For the text-containing cell, return its midpoint in (x, y) coordinate format. 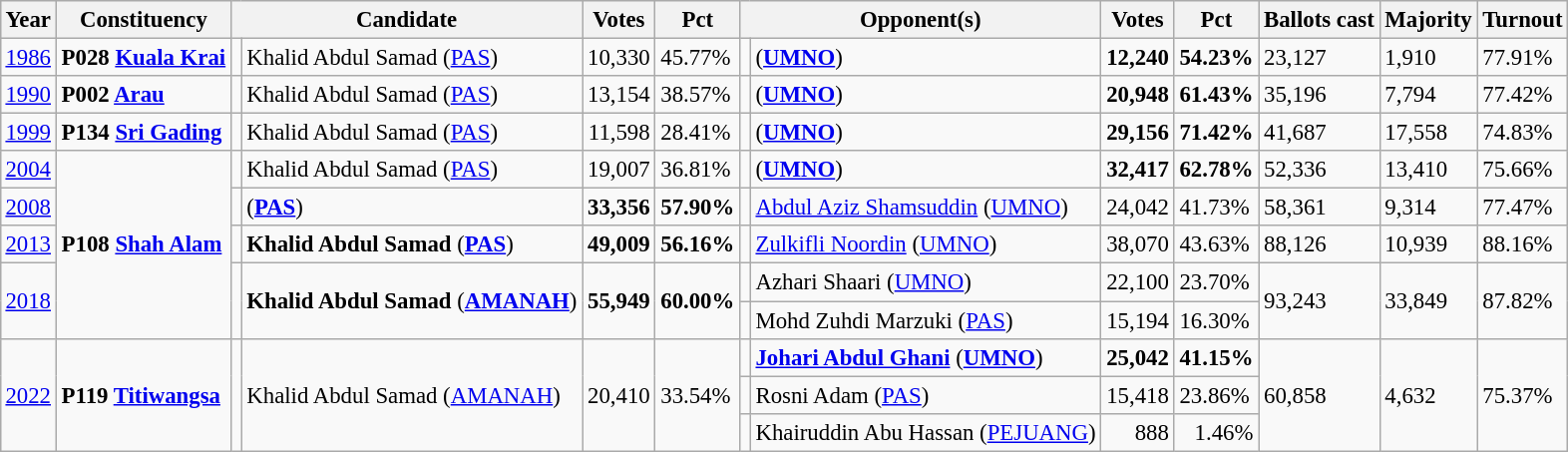
13,154 (618, 95)
29,156 (1137, 133)
Azhari Shaari (UMNO) (926, 282)
Turnout (1522, 20)
58,361 (1319, 208)
(PAS) (412, 208)
24,042 (1137, 208)
Mohd Zuhdi Marzuki (PAS) (926, 320)
888 (1137, 432)
Johari Abdul Ghani (UMNO) (926, 357)
77.47% (1522, 208)
P028 Kuala Krai (144, 57)
62.78% (1217, 170)
41.73% (1217, 208)
15,418 (1137, 395)
35,196 (1319, 95)
16.30% (1217, 320)
87.82% (1522, 301)
38.57% (698, 95)
56.16% (698, 244)
P119 Titiwangsa (144, 395)
88,126 (1319, 244)
1,910 (1428, 57)
77.42% (1522, 95)
32,417 (1137, 170)
Ballots cast (1319, 20)
41,687 (1319, 133)
33,356 (618, 208)
55,949 (618, 301)
15,194 (1137, 320)
57.90% (698, 208)
74.83% (1522, 133)
45.77% (698, 57)
P108 Shah Alam (144, 244)
36.81% (698, 170)
77.91% (1522, 57)
17,558 (1428, 133)
12,240 (1137, 57)
54.23% (1217, 57)
60,858 (1319, 395)
20,410 (618, 395)
Rosni Adam (PAS) (926, 395)
P134 Sri Gading (144, 133)
71.42% (1217, 133)
1.46% (1217, 432)
P002 Arau (144, 95)
Candidate (406, 20)
28.41% (698, 133)
4,632 (1428, 395)
13,410 (1428, 170)
1990 (28, 95)
1986 (28, 57)
23.86% (1217, 395)
2008 (28, 208)
23,127 (1319, 57)
43.63% (1217, 244)
2022 (28, 395)
33,849 (1428, 301)
25,042 (1137, 357)
Opponent(s) (921, 20)
10,330 (618, 57)
2013 (28, 244)
33.54% (698, 395)
Year (28, 20)
9,314 (1428, 208)
Abdul Aziz Shamsuddin (UMNO) (926, 208)
2018 (28, 301)
49,009 (618, 244)
1999 (28, 133)
Zulkifli Noordin (UMNO) (926, 244)
93,243 (1319, 301)
60.00% (698, 301)
52,336 (1319, 170)
20,948 (1137, 95)
41.15% (1217, 357)
Khairuddin Abu Hassan (PEJUANG) (926, 432)
22,100 (1137, 282)
23.70% (1217, 282)
75.37% (1522, 395)
61.43% (1217, 95)
10,939 (1428, 244)
Majority (1428, 20)
Constituency (144, 20)
7,794 (1428, 95)
19,007 (618, 170)
88.16% (1522, 244)
38,070 (1137, 244)
11,598 (618, 133)
2004 (28, 170)
75.66% (1522, 170)
